Return (x, y) of the center of cell containing provided text 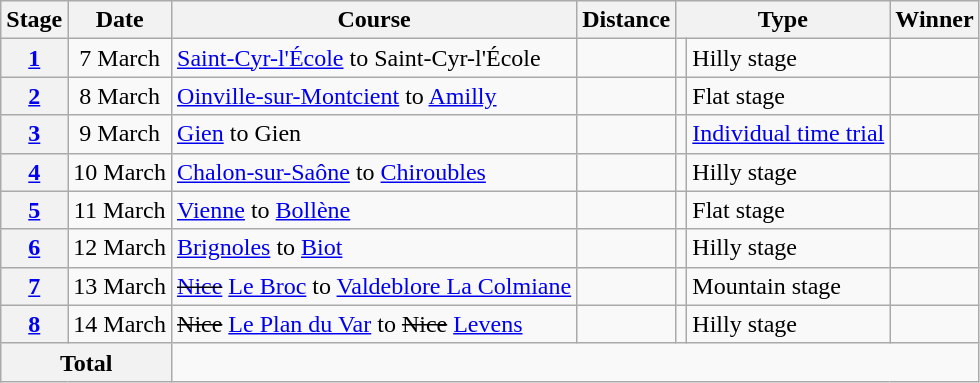
6 (34, 248)
9 March (120, 134)
Course (374, 20)
13 March (120, 286)
3 (34, 134)
Brignoles to Biot (374, 248)
Distance (626, 20)
Total (86, 362)
Mountain stage (788, 286)
11 March (120, 210)
Nice Le Plan du Var to Nice Levens (374, 324)
Vienne to Bollène (374, 210)
Stage (34, 20)
4 (34, 172)
Gien to Gien (374, 134)
Type (783, 20)
5 (34, 210)
Winner (934, 20)
Individual time trial (788, 134)
2 (34, 96)
Date (120, 20)
14 March (120, 324)
1 (34, 58)
7 (34, 286)
8 (34, 324)
Saint-Cyr-l'École to Saint-Cyr-l'École (374, 58)
Chalon-sur-Saône to Chiroubles (374, 172)
7 March (120, 58)
12 March (120, 248)
Nice Le Broc to Valdeblore La Colmiane (374, 286)
10 March (120, 172)
8 March (120, 96)
Oinville-sur-Montcient to Amilly (374, 96)
